Capture the cell that displays the provided text and extract its [x, y] central coordinate. 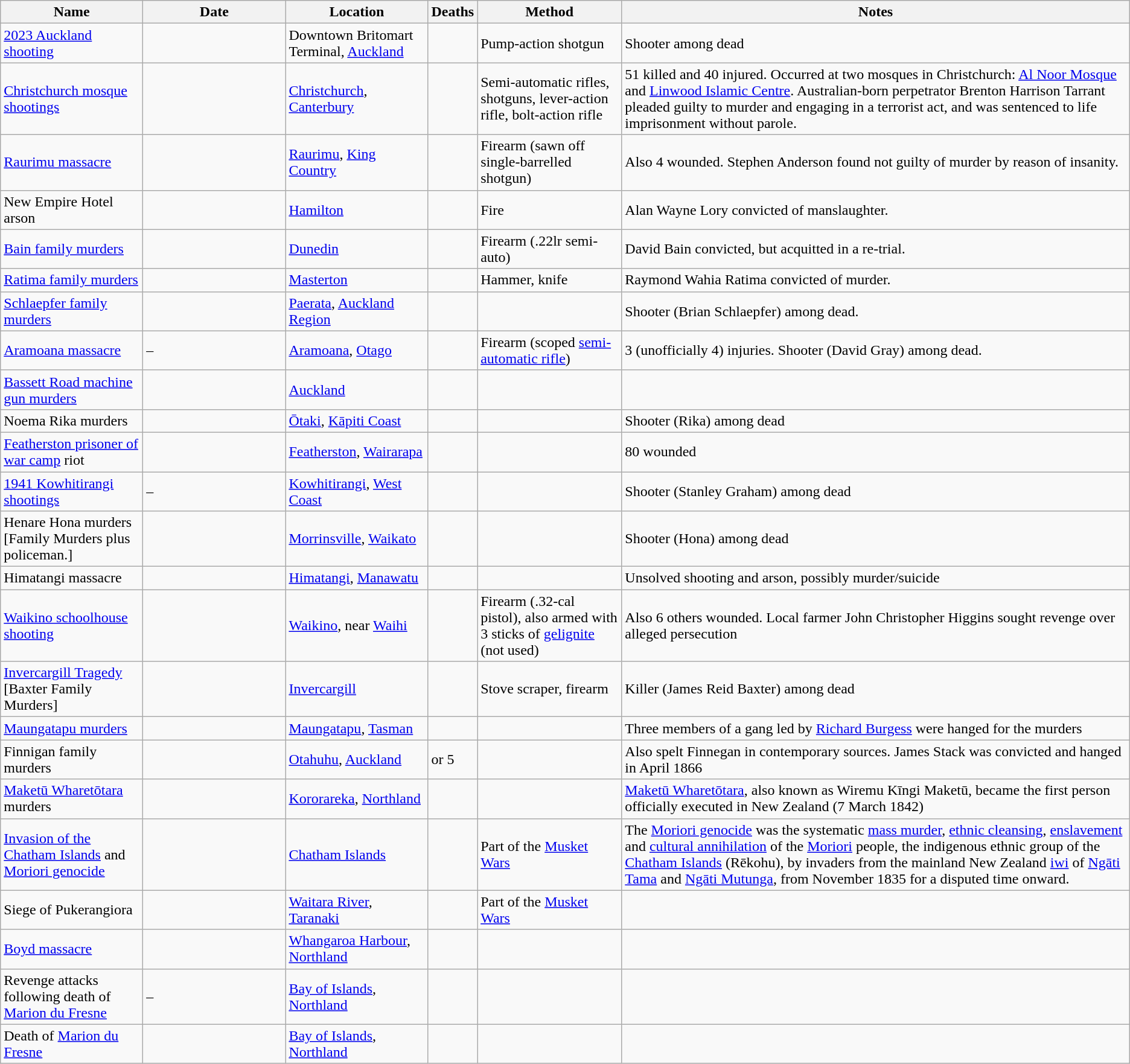
Maketū Wharetōtara murders [72, 799]
Christchurch mosque shootings [72, 99]
Waikino schoolhouse shooting [72, 625]
Bain family murders [72, 249]
Whangaroa Harbour, Northland [357, 949]
Himatangi, Manawatu [357, 578]
Chatham Islands [357, 855]
Hammer, knife [549, 280]
Kororareka, Northland [357, 799]
Firearm (.22lr semi-auto) [549, 249]
Waitara River, Taranaki [357, 910]
Finnigan family murders [72, 759]
Paerata, Auckland Region [357, 311]
Firearm (scoped semi-automatic rifle) [549, 350]
Noema Rika murders [72, 421]
Siege of Pukerangiora [72, 910]
Shooter (Brian Schlaepfer) among dead. [875, 311]
Downtown Britomart Terminal, Auckland [357, 43]
Shooter (Rika) among dead [875, 421]
1941 Kowhitirangi shootings [72, 491]
Also 6 others wounded. Local farmer John Christopher Higgins sought revenge over alleged persecution [875, 625]
Shooter (Hona) among dead [875, 539]
Semi-automatic rifles, shotguns, lever-action rifle, bolt-action rifle [549, 99]
Date [214, 12]
Deaths [453, 12]
Maketū Wharetōtara, also known as Wiremu Kīngi Maketū, became the first person officially executed in New Zealand (7 March 1842) [875, 799]
Also 4 wounded. Stephen Anderson found not guilty of murder by reason of insanity. [875, 162]
Pump-action shotgun [549, 43]
or 5 [453, 759]
Name [72, 12]
Hamilton [357, 210]
Bassett Road machine gun murders [72, 390]
Boyd massacre [72, 949]
Featherston, Wairarapa [357, 451]
Christchurch, Canterbury [357, 99]
3 (unofficially 4) injuries. Shooter (David Gray) among dead. [875, 350]
Auckland [357, 390]
New Empire Hotel arson [72, 210]
Fire [549, 210]
Firearm (.32-cal pistol), also armed with 3 sticks of gelignite (not used) [549, 625]
Three members of a gang led by Richard Burgess were hanged for the murders [875, 728]
Revenge attacks following death of Marion du Fresne [72, 996]
Ōtaki, Kāpiti Coast [357, 421]
Invercargill [357, 689]
Firearm (sawn off single-barrelled shotgun) [549, 162]
Aramoana, Otago [357, 350]
2023 Auckland shooting [72, 43]
David Bain convicted, but acquitted in a re-trial. [875, 249]
Morrinsville, Waikato [357, 539]
Raurimu, King Country [357, 162]
Schlaepfer family murders [72, 311]
Death of Marion du Fresne [72, 1044]
Also spelt Finnegan in contemporary sources. James Stack was convicted and hanged in April 1866 [875, 759]
Ratima family murders [72, 280]
Aramoana massacre [72, 350]
Maungatapu, Tasman [357, 728]
Himatangi massacre [72, 578]
Masterton [357, 280]
Stove scraper, firearm [549, 689]
Henare Hona murders [Family Murders plus policeman.] [72, 539]
Dunedin [357, 249]
Notes [875, 12]
Kowhitirangi, West Coast [357, 491]
Otahuhu, Auckland [357, 759]
Shooter among dead [875, 43]
Killer (James Reid Baxter) among dead [875, 689]
Maungatapu murders [72, 728]
Unsolved shooting and arson, possibly murder/suicide [875, 578]
Waikino, near Waihi [357, 625]
Invasion of the Chatham Islands and Moriori genocide [72, 855]
Featherston prisoner of war camp riot [72, 451]
Shooter (Stanley Graham) among dead [875, 491]
Raurimu massacre [72, 162]
Alan Wayne Lory convicted of manslaughter. [875, 210]
Method [549, 12]
Raymond Wahia Ratima convicted of murder. [875, 280]
Location [357, 12]
Invercargill Tragedy [Baxter Family Murders] [72, 689]
80 wounded [875, 451]
